Find where the given text appears and provide that cell's center as [x, y] coordinate. 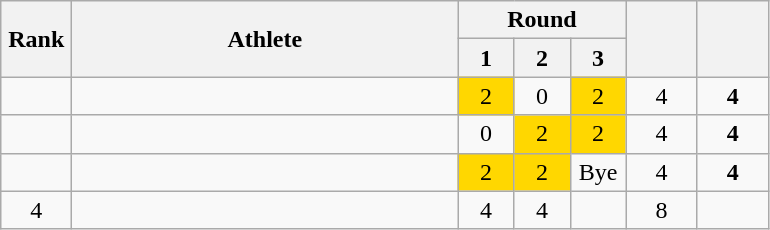
3 [598, 58]
1 [486, 58]
8 [662, 210]
Athlete [265, 39]
Bye [598, 172]
Rank [36, 39]
Round [542, 20]
